Locate the cell with the specified text and output its [x, y] center coordinate. 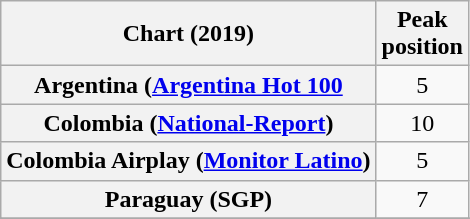
Colombia Airplay (Monitor Latino) [188, 161]
Argentina (Argentina Hot 100 [188, 85]
10 [422, 123]
7 [422, 199]
Chart (2019) [188, 34]
Peakposition [422, 34]
Colombia (National-Report) [188, 123]
Paraguay (SGP) [188, 199]
